Search for the cell housing the specified text and yield its [x, y] center coordinate. 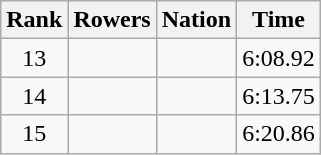
Time [279, 20]
Rank [34, 20]
6:08.92 [279, 58]
6:20.86 [279, 134]
15 [34, 134]
6:13.75 [279, 96]
13 [34, 58]
14 [34, 96]
Nation [196, 20]
Rowers [112, 20]
